Find where the given text appears and provide that cell's center as (X, Y) coordinate. 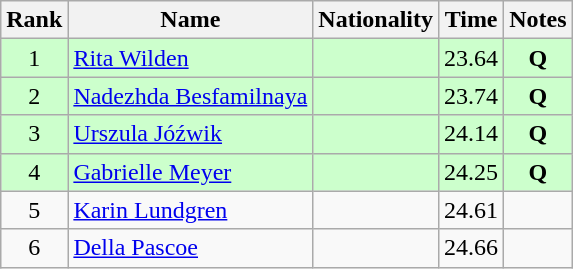
Rita Wilden (190, 58)
5 (34, 210)
Rank (34, 20)
Gabrielle Meyer (190, 172)
24.25 (472, 172)
Name (190, 20)
23.64 (472, 58)
23.74 (472, 96)
2 (34, 96)
Time (472, 20)
Nationality (376, 20)
Urszula Jóźwik (190, 134)
Notes (538, 20)
3 (34, 134)
24.14 (472, 134)
Della Pascoe (190, 248)
24.61 (472, 210)
1 (34, 58)
24.66 (472, 248)
6 (34, 248)
4 (34, 172)
Nadezhda Besfamilnaya (190, 96)
Karin Lundgren (190, 210)
